Provide the [x, y] coordinate of the cell's center where the given text is located.  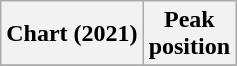
Chart (2021) [72, 34]
Peakposition [189, 34]
